Search for the cell housing the specified text and yield its (x, y) center coordinate. 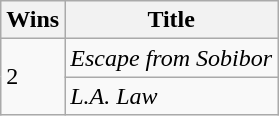
L.A. Law (172, 96)
Title (172, 20)
Escape from Sobibor (172, 58)
Wins (33, 20)
2 (33, 77)
